Locate the cell with the specified text and output its [X, Y] center coordinate. 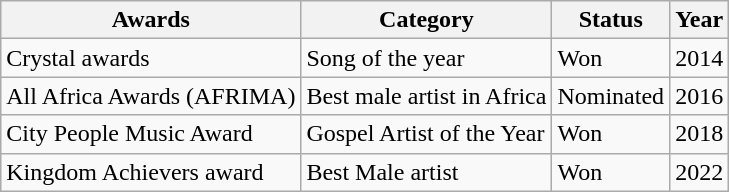
Best Male artist [426, 172]
Nominated [611, 96]
Awards [151, 20]
Category [426, 20]
Crystal awards [151, 58]
Status [611, 20]
Best male artist in Africa [426, 96]
2016 [700, 96]
Song of the year [426, 58]
2018 [700, 134]
Year [700, 20]
Kingdom Achievers award [151, 172]
Gospel Artist of the Year [426, 134]
All Africa Awards (AFRIMA) [151, 96]
2014 [700, 58]
2022 [700, 172]
City People Music Award [151, 134]
